Determine the (X, Y) coordinate at the center of the cell enclosing the given text.  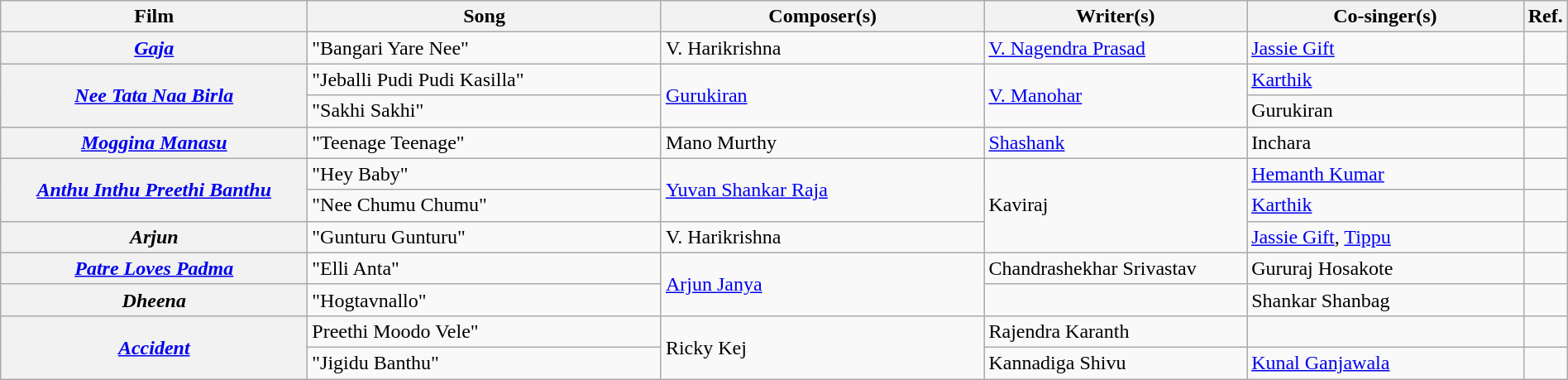
"Gunturu Gunturu" (485, 237)
Composer(s) (822, 17)
"Jigidu Banthu" (485, 363)
"Nee Chumu Chumu" (485, 205)
Anthu Inthu Preethi Banthu (154, 190)
Accident (154, 347)
"Hey Baby" (485, 174)
Rajendra Karanth (1116, 331)
Nee Tata Naa Birla (154, 95)
Moggina Manasu (154, 142)
Ref. (1545, 17)
Gaja (154, 48)
Arjun (154, 237)
Dheena (154, 300)
"Jeballi Pudi Pudi Kasilla" (485, 79)
Ricky Kej (822, 347)
Song (485, 17)
Chandrashekhar Srivastav (1116, 268)
Film (154, 17)
Shashank (1116, 142)
Kannadiga Shivu (1116, 363)
"Bangari Yare Nee" (485, 48)
Mano Murthy (822, 142)
Co-singer(s) (1386, 17)
"Elli Anta" (485, 268)
Kaviraj (1116, 205)
"Sakhi Sakhi" (485, 111)
Inchara (1386, 142)
Arjun Janya (822, 284)
Hemanth Kumar (1386, 174)
Shankar Shanbag (1386, 300)
"Hogtavnallo" (485, 300)
Gururaj Hosakote (1386, 268)
Kunal Ganjawala (1386, 363)
Preethi Moodo Vele" (485, 331)
Jassie Gift (1386, 48)
V. Manohar (1116, 95)
Patre Loves Padma (154, 268)
Writer(s) (1116, 17)
V. Nagendra Prasad (1116, 48)
Jassie Gift, Tippu (1386, 237)
"Teenage Teenage" (485, 142)
Yuvan Shankar Raja (822, 190)
